Scan for the cell matching the given text and deliver its [X, Y] coordinate at center. 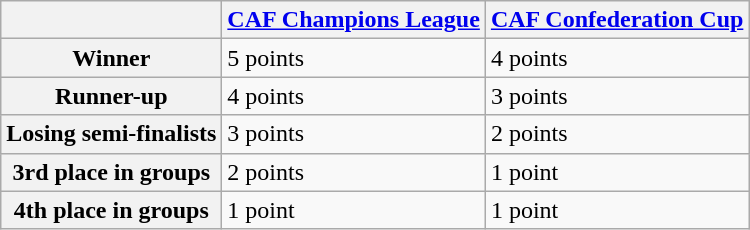
3rd place in groups [112, 172]
CAF Confederation Cup [617, 20]
Runner-up [112, 96]
5 points [354, 58]
4th place in groups [112, 210]
Winner [112, 58]
Losing semi-finalists [112, 134]
CAF Champions League [354, 20]
